Provide the (x, y) coordinate of the cell's center where the given text is located.  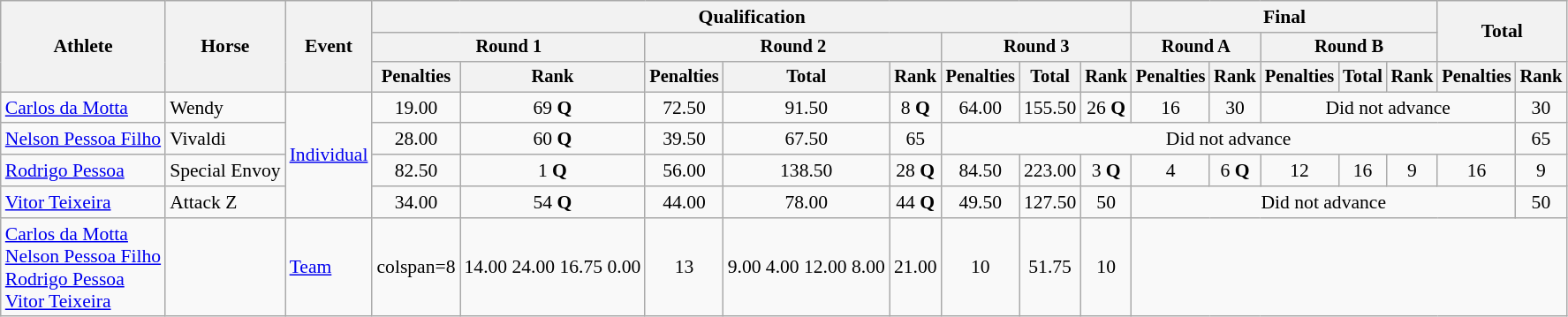
82.50 (415, 170)
Special Envoy (224, 170)
54 Q (552, 202)
9.00 4.00 12.00 8.00 (807, 268)
34.00 (415, 202)
Individual (329, 155)
Round A (1196, 48)
127.50 (1049, 202)
6 Q (1235, 170)
Event (329, 46)
64.00 (981, 108)
14.00 24.00 16.75 0.00 (552, 268)
51.75 (1049, 268)
Attack Z (224, 202)
Nelson Pessoa Filho (83, 140)
Wendy (224, 108)
Athlete (83, 46)
3 Q (1106, 170)
Carlos da MottaNelson Pessoa FilhoRodrigo PessoaVitor Teixeira (83, 268)
69 Q (552, 108)
67.50 (807, 140)
Final (1284, 17)
91.50 (807, 108)
21.00 (915, 268)
138.50 (807, 170)
49.50 (981, 202)
Round B (1349, 48)
44.00 (684, 202)
colspan=8 (415, 268)
Round 1 (509, 48)
Vivaldi (224, 140)
28.00 (415, 140)
44 Q (915, 202)
Vitor Teixeira (83, 202)
Qualification (752, 17)
19.00 (415, 108)
72.50 (684, 108)
Round 2 (793, 48)
Carlos da Motta (83, 108)
1 Q (552, 170)
56.00 (684, 170)
28 Q (915, 170)
78.00 (807, 202)
84.50 (981, 170)
8 Q (915, 108)
Round 3 (1037, 48)
223.00 (1049, 170)
60 Q (552, 140)
Team (329, 268)
39.50 (684, 140)
13 (684, 268)
Horse (224, 46)
155.50 (1049, 108)
26 Q (1106, 108)
12 (1299, 170)
Rodrigo Pessoa (83, 170)
4 (1170, 170)
